Search for the cell housing the specified text and yield its [X, Y] center coordinate. 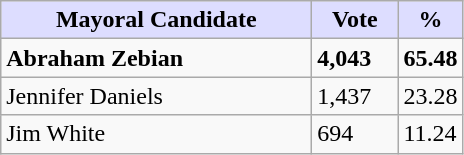
Mayoral Candidate [156, 20]
1,437 [355, 96]
Jennifer Daniels [156, 96]
11.24 [430, 134]
Jim White [156, 134]
% [430, 20]
23.28 [430, 96]
694 [355, 134]
Vote [355, 20]
Abraham Zebian [156, 58]
4,043 [355, 58]
65.48 [430, 58]
